Return [X, Y] of the center of cell containing provided text 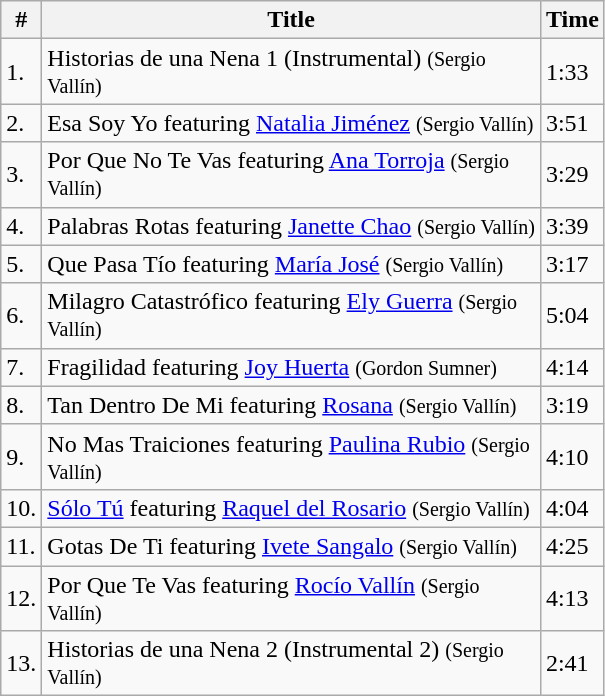
5:04 [572, 316]
4:04 [572, 508]
Fragilidad featuring Joy Huerta (Gordon Sumner) [292, 367]
4:10 [572, 456]
4:13 [572, 598]
No Mas Traiciones featuring Paulina Rubio (Sergio Vallín) [292, 456]
5. [22, 264]
Que Pasa Tío featuring María José (Sergio Vallín) [292, 264]
9. [22, 456]
12. [22, 598]
4:25 [572, 546]
7. [22, 367]
Sólo Tú featuring Raquel del Rosario (Sergio Vallín) [292, 508]
Time [572, 20]
3:29 [572, 174]
4. [22, 226]
6. [22, 316]
3:39 [572, 226]
2:41 [572, 664]
10. [22, 508]
Gotas De Ti featuring Ivete Sangalo (Sergio Vallín) [292, 546]
# [22, 20]
4:14 [572, 367]
2. [22, 123]
3:19 [572, 405]
3:51 [572, 123]
Historias de una Nena 2 (Instrumental 2) (Sergio Vallín) [292, 664]
11. [22, 546]
Historias de una Nena 1 (Instrumental) (Sergio Vallín) [292, 72]
Tan Dentro De Mi featuring Rosana (Sergio Vallín) [292, 405]
13. [22, 664]
Por Que No Te Vas featuring Ana Torroja (Sergio Vallín) [292, 174]
8. [22, 405]
Milagro Catastrófico featuring Ely Guerra (Sergio Vallín) [292, 316]
Title [292, 20]
Por Que Te Vas featuring Rocío Vallín (Sergio Vallín) [292, 598]
Esa Soy Yo featuring Natalia Jiménez (Sergio Vallín) [292, 123]
1:33 [572, 72]
3. [22, 174]
3:17 [572, 264]
Palabras Rotas featuring Janette Chao (Sergio Vallín) [292, 226]
1. [22, 72]
